Extract the (x, y) coordinate from the center of the cell holding the provided text.  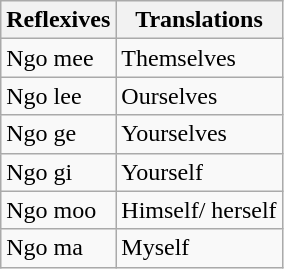
Ourselves (199, 96)
Yourselves (199, 134)
Yourself (199, 172)
Translations (199, 20)
Myself (199, 248)
Reflexives (58, 20)
Ngo lee (58, 96)
Themselves (199, 58)
Ngo mee (58, 58)
Himself/ herself (199, 210)
Ngo ma (58, 248)
Ngo gi (58, 172)
Ngo ge (58, 134)
Ngo moo (58, 210)
